Pinpoint the cell where the given text exists, returning its (X, Y) midpoint coordinate. 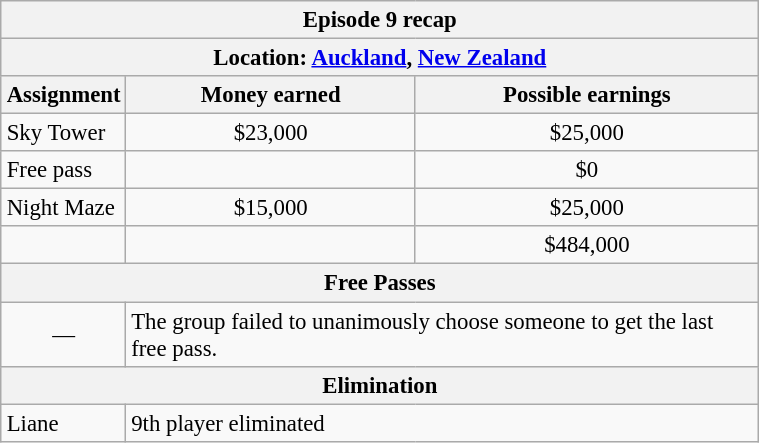
The group failed to unanimously choose someone to get the last free pass. (442, 334)
$484,000 (586, 245)
Episode 9 recap (380, 20)
Free Passes (380, 283)
Liane (64, 423)
Free pass (64, 170)
$0 (586, 170)
Sky Tower (64, 133)
Location: Auckland, New Zealand (380, 57)
Money earned (271, 95)
$15,000 (271, 208)
— (64, 334)
Night Maze (64, 208)
Elimination (380, 385)
Assignment (64, 95)
$23,000 (271, 133)
9th player eliminated (442, 423)
Possible earnings (586, 95)
